Output the (x, y) coordinate of the center of the cell containing the given text.  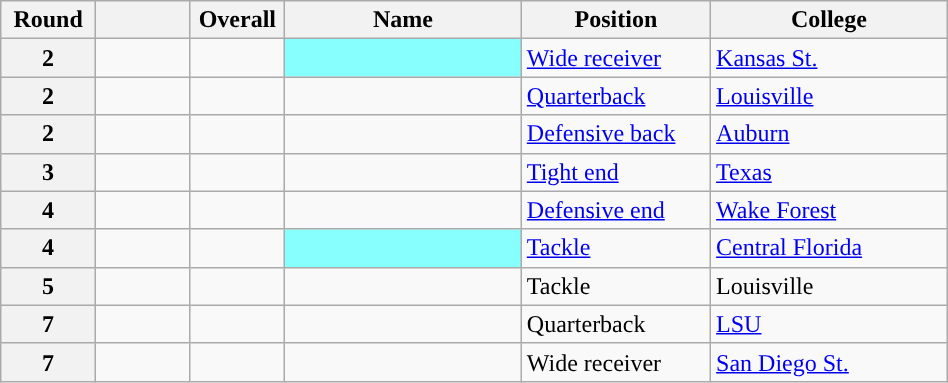
Central Florida (830, 248)
San Diego St. (830, 362)
3 (48, 172)
Tight end (616, 172)
Overall (238, 20)
Round (48, 20)
LSU (830, 324)
Kansas St. (830, 58)
Name (404, 20)
College (830, 20)
Auburn (830, 134)
5 (48, 286)
Wake Forest (830, 210)
Defensive back (616, 134)
Texas (830, 172)
Position (616, 20)
Defensive end (616, 210)
